Return (X, Y) of the center of cell containing provided text 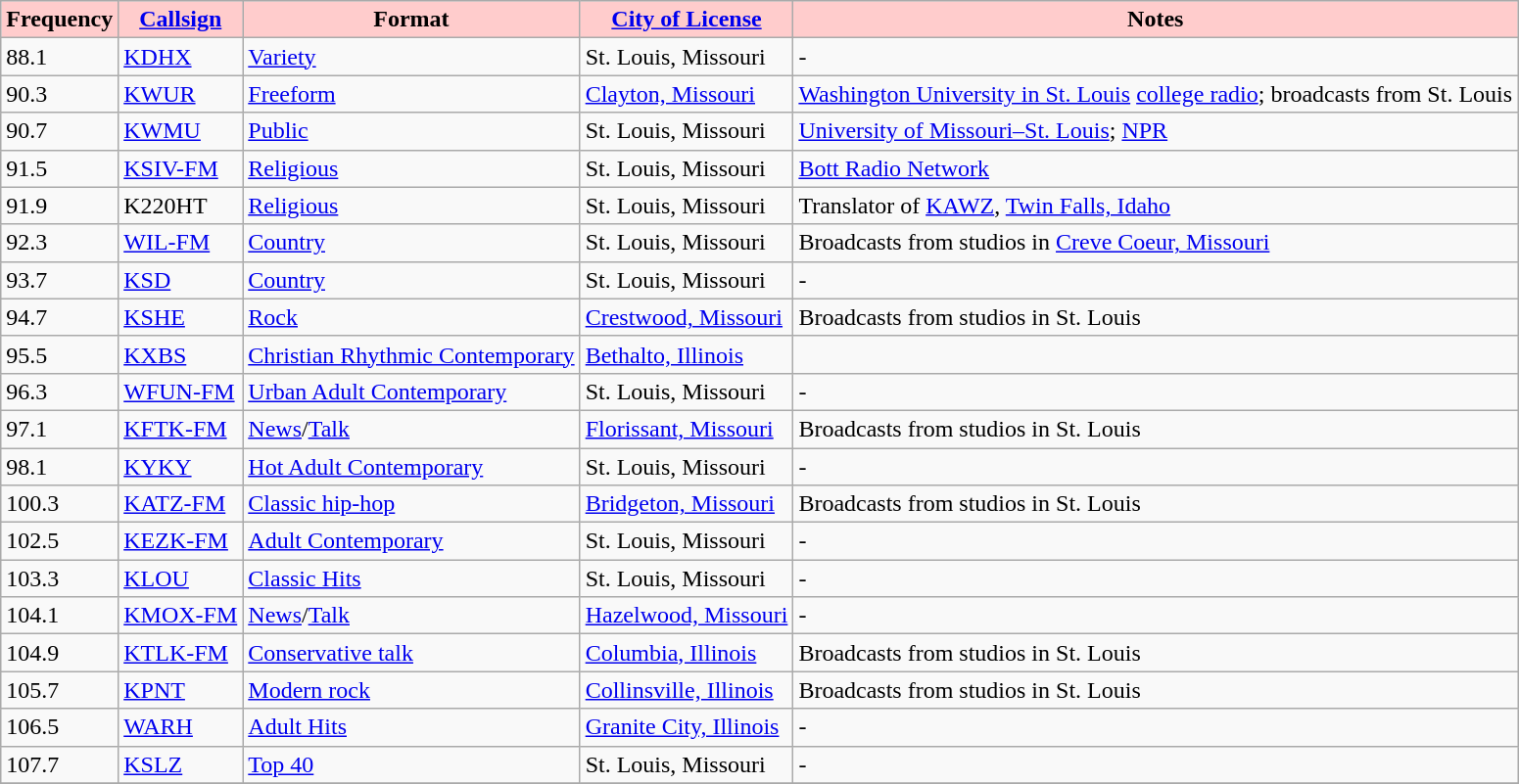
KWMU (180, 131)
WARH (180, 727)
107.7 (60, 764)
90.3 (60, 94)
Columbia, Illinois (687, 653)
KLOU (180, 578)
KWUR (180, 94)
KATZ-FM (180, 504)
WIL-FM (180, 243)
Bridgeton, Missouri (687, 504)
Freeform (411, 94)
Frequency (60, 20)
Public (411, 131)
94.7 (60, 317)
Classic Hits (411, 578)
KMOX-FM (180, 616)
Bethalto, Illinois (687, 354)
Clayton, Missouri (687, 94)
95.5 (60, 354)
Collinsville, Illinois (687, 690)
Florissant, Missouri (687, 429)
KSD (180, 280)
KSIV-FM (180, 168)
KSHE (180, 317)
Urban Adult Contemporary (411, 392)
KPNT (180, 690)
Rock (411, 317)
City of License (687, 20)
96.3 (60, 392)
103.3 (60, 578)
91.9 (60, 206)
Hot Adult Contemporary (411, 467)
Classic hip-hop (411, 504)
97.1 (60, 429)
93.7 (60, 280)
Modern rock (411, 690)
WFUN-FM (180, 392)
KFTK-FM (180, 429)
Granite City, Illinois (687, 727)
Callsign (180, 20)
105.7 (60, 690)
Washington University in St. Louis college radio; broadcasts from St. Louis (1156, 94)
104.1 (60, 616)
University of Missouri–St. Louis; NPR (1156, 131)
Crestwood, Missouri (687, 317)
KEZK-FM (180, 541)
106.5 (60, 727)
98.1 (60, 467)
KYKY (180, 467)
88.1 (60, 57)
Adult Hits (411, 727)
Format (411, 20)
Broadcasts from studios in Creve Coeur, Missouri (1156, 243)
Top 40 (411, 764)
92.3 (60, 243)
102.5 (60, 541)
Christian Rhythmic Contemporary (411, 354)
100.3 (60, 504)
Bott Radio Network (1156, 168)
Hazelwood, Missouri (687, 616)
104.9 (60, 653)
KXBS (180, 354)
Translator of KAWZ, Twin Falls, Idaho (1156, 206)
K220HT (180, 206)
Adult Contemporary (411, 541)
91.5 (60, 168)
KSLZ (180, 764)
KDHX (180, 57)
Conservative talk (411, 653)
Variety (411, 57)
90.7 (60, 131)
KTLK-FM (180, 653)
Notes (1156, 20)
